Scan for the cell matching the given text and deliver its (x, y) coordinate at center. 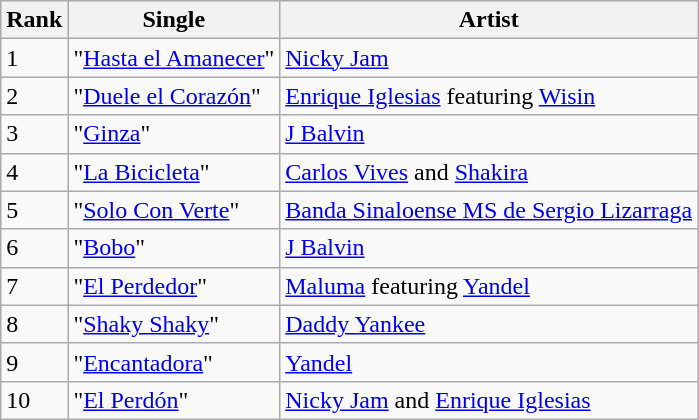
"Ginza" (174, 134)
Daddy Yankee (489, 324)
4 (34, 172)
10 (34, 400)
Yandel (489, 362)
Artist (489, 20)
"Duele el Corazón" (174, 96)
"Shaky Shaky" (174, 324)
7 (34, 286)
5 (34, 210)
"Hasta el Amanecer" (174, 58)
"El Perdón" (174, 400)
Banda Sinaloense MS de Sergio Lizarraga (489, 210)
Carlos Vives and Shakira (489, 172)
3 (34, 134)
1 (34, 58)
Single (174, 20)
"La Bicicleta" (174, 172)
"Bobo" (174, 248)
Nicky Jam and Enrique Iglesias (489, 400)
"Solo Con Verte" (174, 210)
2 (34, 96)
Rank (34, 20)
Nicky Jam (489, 58)
Enrique Iglesias featuring Wisin (489, 96)
Maluma featuring Yandel (489, 286)
6 (34, 248)
9 (34, 362)
"Encantadora" (174, 362)
8 (34, 324)
"El Perdedor" (174, 286)
